Return the [X, Y] coordinate for the center point of the cell that contains the specified text.  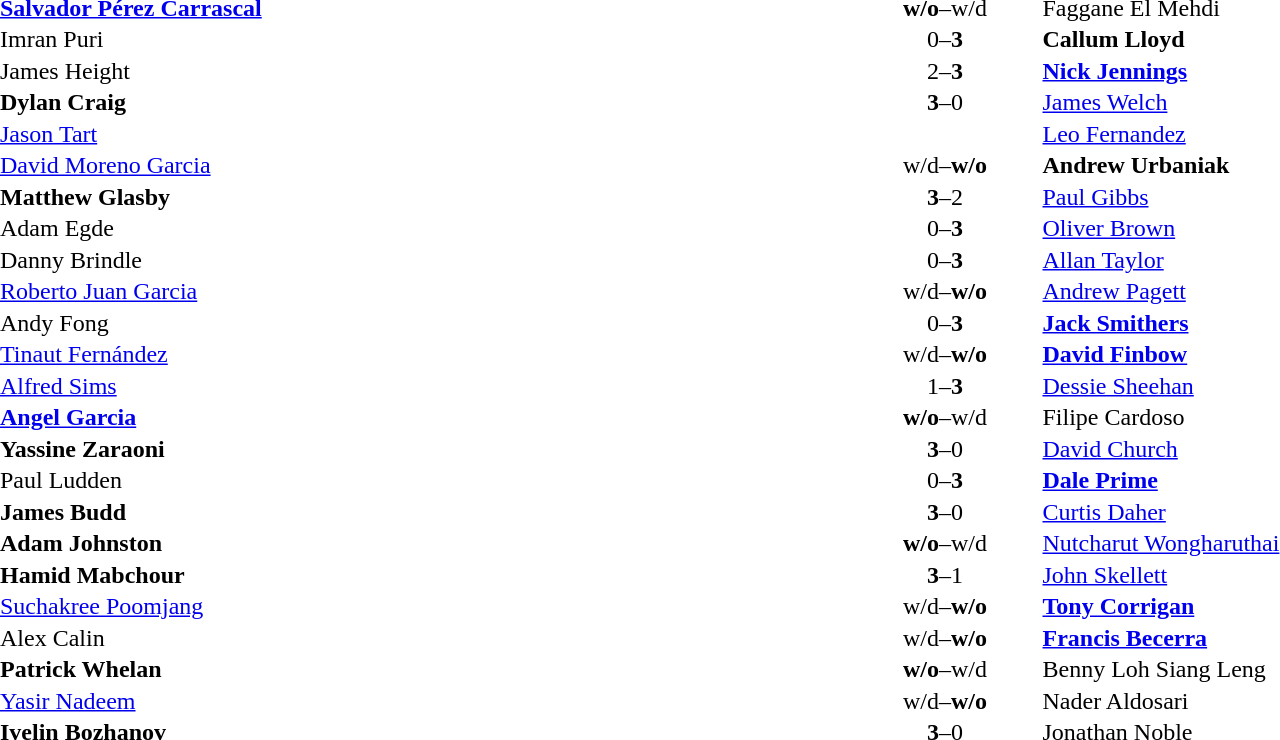
3–2 [944, 197]
2–3 [944, 71]
1–3 [944, 386]
3–1 [944, 575]
